From the cell containing the given text, extract its center point as [X, Y] coordinate. 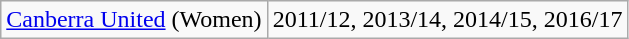
Canberra United (Women) [134, 20]
2011/12, 2013/14, 2014/15, 2016/17 [448, 20]
